Search for the cell housing the specified text and yield its [X, Y] center coordinate. 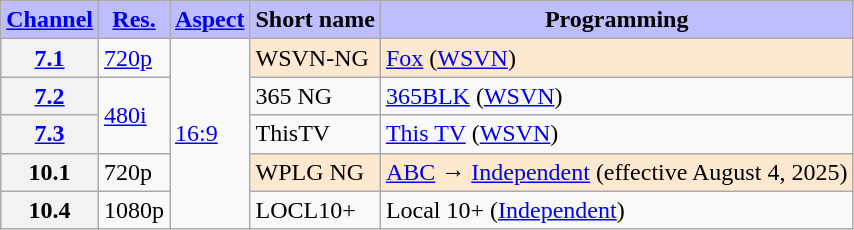
7.2 [50, 96]
Res. [134, 20]
Short name [315, 20]
1080p [134, 210]
ThisTV [315, 134]
Aspect [210, 20]
365 NG [315, 96]
7.1 [50, 58]
This TV (WSVN) [616, 134]
16:9 [210, 134]
Local 10+ (Independent) [616, 210]
10.4 [50, 210]
Programming [616, 20]
WSVN-NG [315, 58]
10.1 [50, 172]
Channel [50, 20]
7.3 [50, 134]
LOCL10+ [315, 210]
ABC → Independent (effective August 4, 2025) [616, 172]
365BLK (WSVN) [616, 96]
WPLG NG [315, 172]
Fox (WSVN) [616, 58]
480i [134, 115]
